Identify which cell holds the provided text, then report its [X, Y] central coordinate. 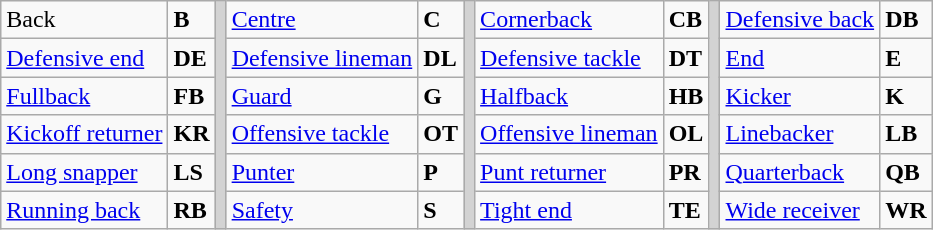
LS [192, 172]
Fullback [84, 96]
Centre [322, 20]
Cornerback [570, 20]
Offensive tackle [322, 134]
G [441, 96]
B [192, 20]
WR [906, 210]
Wide receiver [800, 210]
PR [686, 172]
DB [906, 20]
DL [441, 58]
TE [686, 210]
LB [906, 134]
RB [192, 210]
End [800, 58]
Offensive lineman [570, 134]
Tight end [570, 210]
FB [192, 96]
HB [686, 96]
Guard [322, 96]
Running back [84, 210]
Defensive tackle [570, 58]
DT [686, 58]
S [441, 210]
C [441, 20]
CB [686, 20]
Quarterback [800, 172]
Punt returner [570, 172]
OL [686, 134]
E [906, 58]
P [441, 172]
Long snapper [84, 172]
Kicker [800, 96]
Safety [322, 210]
DE [192, 58]
Punter [322, 172]
Defensive end [84, 58]
QB [906, 172]
Defensive back [800, 20]
Halfback [570, 96]
Defensive lineman [322, 58]
KR [192, 134]
Kickoff returner [84, 134]
OT [441, 134]
K [906, 96]
Linebacker [800, 134]
Back [84, 20]
